Return (X, Y) of the center of cell containing provided text 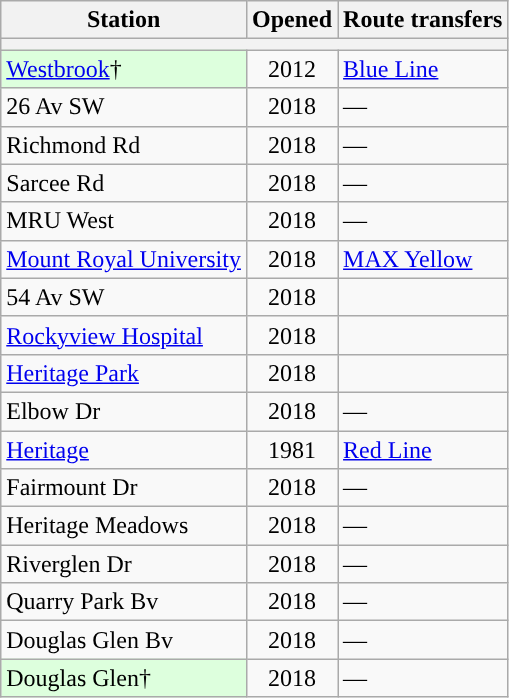
54 Av SW (124, 297)
Sarcee Rd (124, 183)
Mount Royal University (124, 259)
Douglas Glen† (124, 678)
1981 (292, 449)
Heritage Park (124, 373)
Riverglen Dr (124, 564)
MRU West (124, 221)
Heritage Meadows (124, 526)
Elbow Dr (124, 411)
Richmond Rd (124, 145)
Douglas Glen Bv (124, 640)
2012 (292, 69)
Heritage (124, 449)
Route transfers (423, 20)
Rockyview Hospital (124, 335)
MAX Yellow (423, 259)
Quarry Park Bv (124, 602)
26 Av SW (124, 107)
Red Line (423, 449)
Westbrook† (124, 69)
Blue Line (423, 69)
Opened (292, 20)
Fairmount Dr (124, 488)
Station (124, 20)
